Identify which cell holds the provided text, then report its [X, Y] central coordinate. 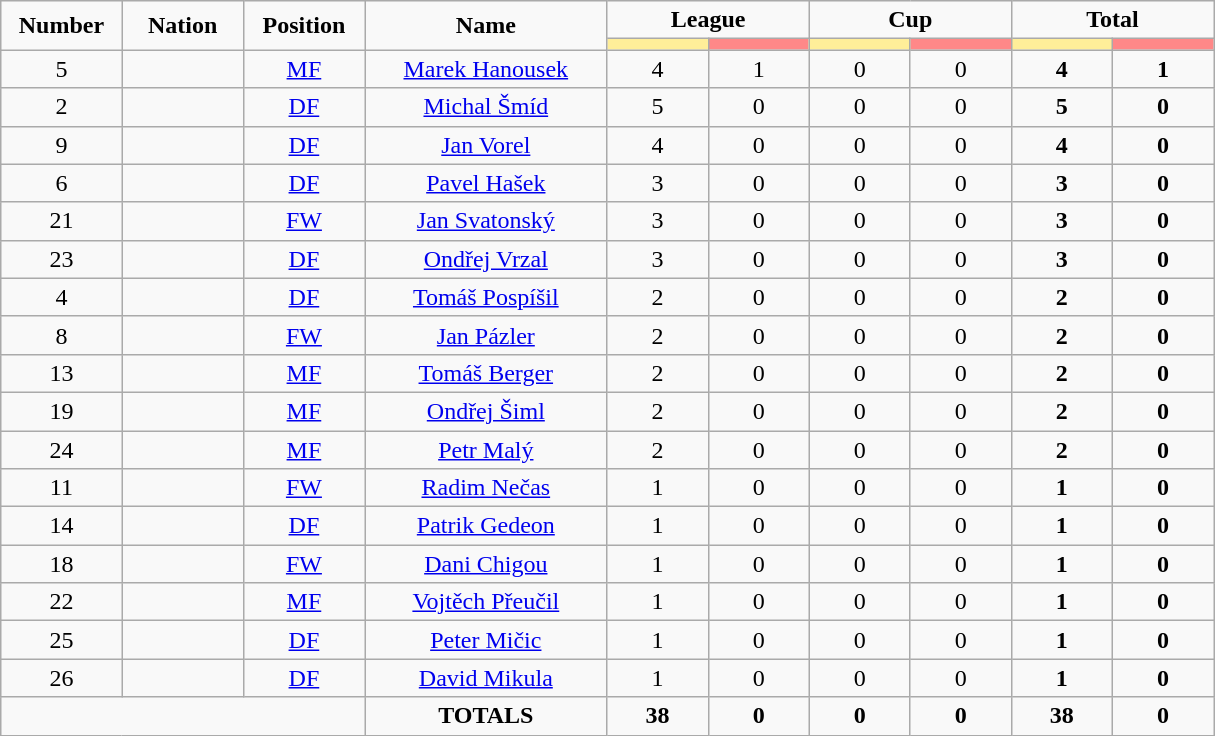
8 [62, 335]
Ondřej Šiml [486, 411]
Ondřej Vrzal [486, 259]
Vojtěch Přeučil [486, 602]
Petr Malý [486, 449]
Pavel Hašek [486, 183]
Jan Pázler [486, 335]
Total [1112, 20]
14 [62, 526]
Marek Hanousek [486, 69]
23 [62, 259]
David Mikula [486, 678]
Radim Nečas [486, 488]
Dani Chigou [486, 564]
18 [62, 564]
9 [62, 145]
Number [62, 26]
13 [62, 373]
Cup [910, 20]
6 [62, 183]
Name [486, 26]
Michal Šmíd [486, 107]
Tomáš Pospíšil [486, 297]
Position [304, 26]
26 [62, 678]
19 [62, 411]
Jan Vorel [486, 145]
Peter Mičic [486, 640]
TOTALS [486, 716]
25 [62, 640]
Nation [182, 26]
League [708, 20]
Patrik Gedeon [486, 526]
11 [62, 488]
Tomáš Berger [486, 373]
22 [62, 602]
24 [62, 449]
Jan Svatonský [486, 221]
21 [62, 221]
